Search for the cell housing the specified text and yield its (X, Y) center coordinate. 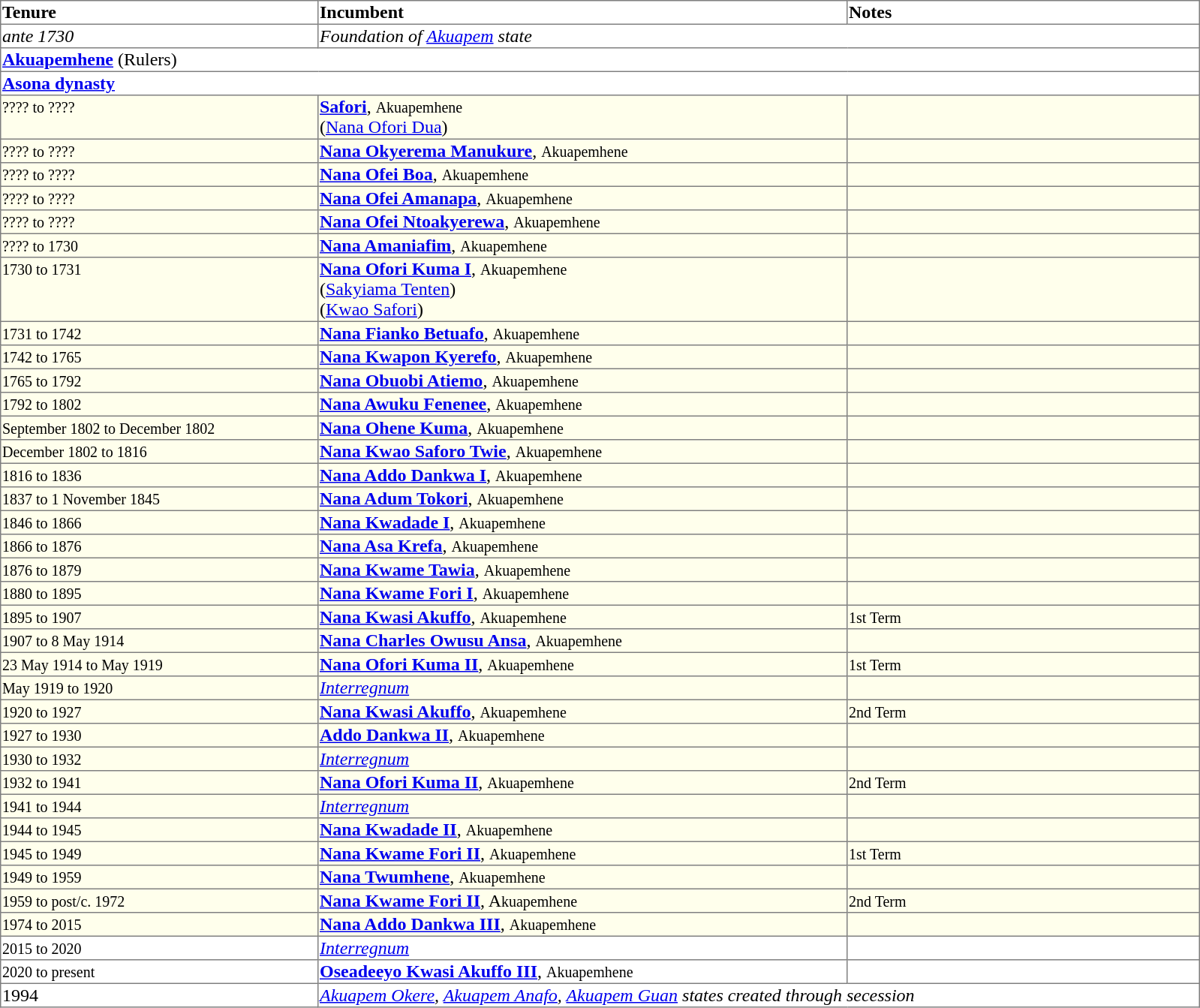
1816 to 1836 (159, 475)
1932 to 1941 (159, 783)
Nana Adum Tokori, Akuapemhene (582, 499)
1876 to 1879 (159, 570)
1907 to 8 May 1914 (159, 641)
1792 to 1802 (159, 405)
1866 to 1876 (159, 546)
1731 to 1742 (159, 333)
Nana Kwadade II, Akuapemhene (582, 830)
Nana Kwao Saforo Twie, Akuapemhene (582, 452)
Addo Dankwa II, Akuapemhene (582, 736)
1994 (159, 995)
Nana Ofei Amanapa, Akuapemhene (582, 198)
Asona dynasty (600, 83)
Oseadeeyo Kwasi Akuffo III, Akuapemhene (582, 972)
Nana Kwame Tawia, Akuapemhene (582, 570)
1895 to 1907 (159, 617)
1880 to 1895 (159, 594)
1742 to 1765 (159, 357)
1974 to 2015 (159, 925)
ante 1730 (159, 36)
May 1919 to 1920 (159, 688)
1920 to 1927 (159, 712)
Incumbent (582, 13)
Akuapemhene (Rulers) (600, 60)
Nana Charles Owusu Ansa, Akuapemhene (582, 641)
Nana Twumhene, Akuapemhene (582, 877)
Nana Ofei Ntoakyerewa, Akuapemhene (582, 222)
1730 to 1731 (159, 290)
2015 to 2020 (159, 948)
Nana Kwame Fori I, Akuapemhene (582, 594)
Nana Obuobi Atiemo, Akuapemhene (582, 381)
Nana Amaniafim, Akuapemhene (582, 245)
Nana Awuku Fenenee, Akuapemhene (582, 405)
1949 to 1959 (159, 877)
23 May 1914 to May 1919 (159, 664)
1846 to 1866 (159, 522)
Nana Ofori Kuma I, Akuapemhene(Sakyiama Tenten)(Kwao Safori) (582, 290)
Notes (1024, 13)
1927 to 1930 (159, 736)
1930 to 1932 (159, 759)
1941 to 1944 (159, 806)
1944 to 1945 (159, 830)
1837 to 1 November 1845 (159, 499)
Safori, Akuapemhene(Nana Ofori Dua) (582, 117)
Nana Kwadade I, Akuapemhene (582, 522)
Nana Ofei Boa, Akuapemhene (582, 175)
Tenure (159, 13)
Nana Asa Krefa, Akuapemhene (582, 546)
Akuapem Okere, Akuapem Anafo, Akuapem Guan states created through secession (759, 995)
Nana Addo Dankwa I, Akuapemhene (582, 475)
Nana Kwapon Kyerefo, Akuapemhene (582, 357)
Foundation of Akuapem state (759, 36)
1945 to 1949 (159, 853)
???? to 1730 (159, 245)
Nana Fianko Betuafo, Akuapemhene (582, 333)
1959 to post/c. 1972 (159, 901)
Nana Addo Dankwa III, Akuapemhene (582, 925)
2020 to present (159, 972)
December 1802 to 1816 (159, 452)
Nana Okyerema Manukure, Akuapemhene (582, 151)
September 1802 to December 1802 (159, 428)
1765 to 1792 (159, 381)
Nana Ohene Kuma, Akuapemhene (582, 428)
